Capture the cell that displays the provided text and extract its (x, y) central coordinate. 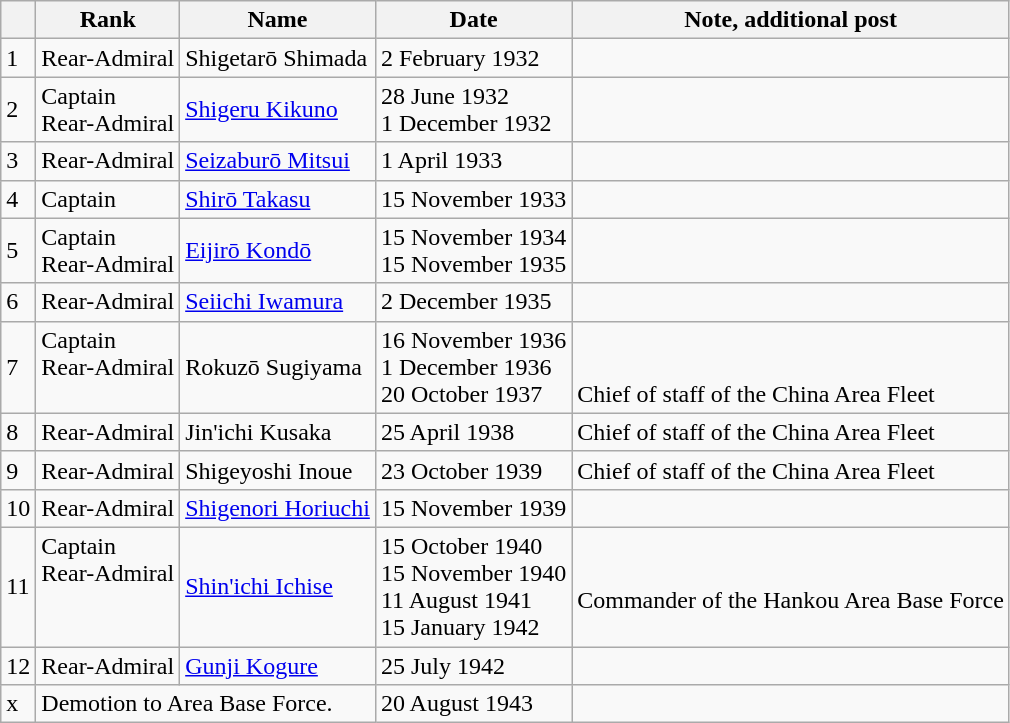
15 November 1939 (473, 508)
Date (473, 20)
Seizaburō Mitsui (278, 161)
Shin'ichi Ichise (278, 586)
Captain (108, 199)
Shigeyoshi Inoue (278, 470)
9 (18, 470)
Eijirō Kondō (278, 250)
15 November 1933 (473, 199)
16 November 19361 December 193620 October 1937 (473, 367)
15 October 194015 November 194011 August 194115 January 1942 (473, 586)
2 (18, 110)
6 (18, 302)
Shirō Takasu (278, 199)
4 (18, 199)
Seiichi Iwamura (278, 302)
2 February 1932 (473, 58)
3 (18, 161)
Gunji Kogure (278, 665)
7 (18, 367)
25 July 1942 (473, 665)
25 April 1938 (473, 432)
x (18, 704)
Jin'ichi Kusaka (278, 432)
11 (18, 586)
Shigenori Horiuchi (278, 508)
12 (18, 665)
5 (18, 250)
28 June 19321 December 1932 (473, 110)
1 (18, 58)
2 December 1935 (473, 302)
1 April 1933 (473, 161)
Name (278, 20)
15 November 193415 November 1935 (473, 250)
Rank (108, 20)
Demotion to Area Base Force. (206, 704)
10 (18, 508)
23 October 1939 (473, 470)
Shigetarō Shimada (278, 58)
Rokuzō Sugiyama (278, 367)
8 (18, 432)
20 August 1943 (473, 704)
Note, additional post (791, 20)
Commander of the Hankou Area Base Force (791, 586)
Shigeru Kikuno (278, 110)
